Determine the (x, y) coordinate at the center of the cell enclosing the given text.  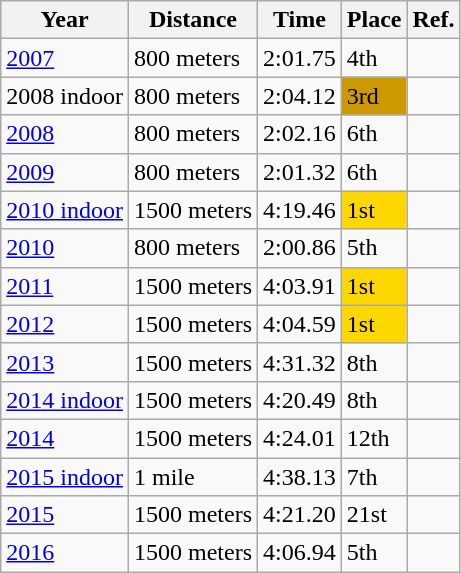
Time (300, 20)
2013 (65, 362)
4:21.20 (300, 515)
4:24.01 (300, 438)
3rd (374, 96)
4:04.59 (300, 324)
Distance (192, 20)
2015 (65, 515)
4:38.13 (300, 477)
2010 (65, 248)
2014 (65, 438)
2011 (65, 286)
4:19.46 (300, 210)
Place (374, 20)
12th (374, 438)
21st (374, 515)
Year (65, 20)
2:01.75 (300, 58)
7th (374, 477)
2016 (65, 553)
4:06.94 (300, 553)
2015 indoor (65, 477)
1 mile (192, 477)
2012 (65, 324)
2007 (65, 58)
2008 indoor (65, 96)
2010 indoor (65, 210)
2:04.12 (300, 96)
4:20.49 (300, 400)
2014 indoor (65, 400)
2:01.32 (300, 172)
4:31.32 (300, 362)
2:00.86 (300, 248)
2009 (65, 172)
4:03.91 (300, 286)
2:02.16 (300, 134)
4th (374, 58)
Ref. (434, 20)
2008 (65, 134)
